Search for the cell housing the specified text and yield its (X, Y) center coordinate. 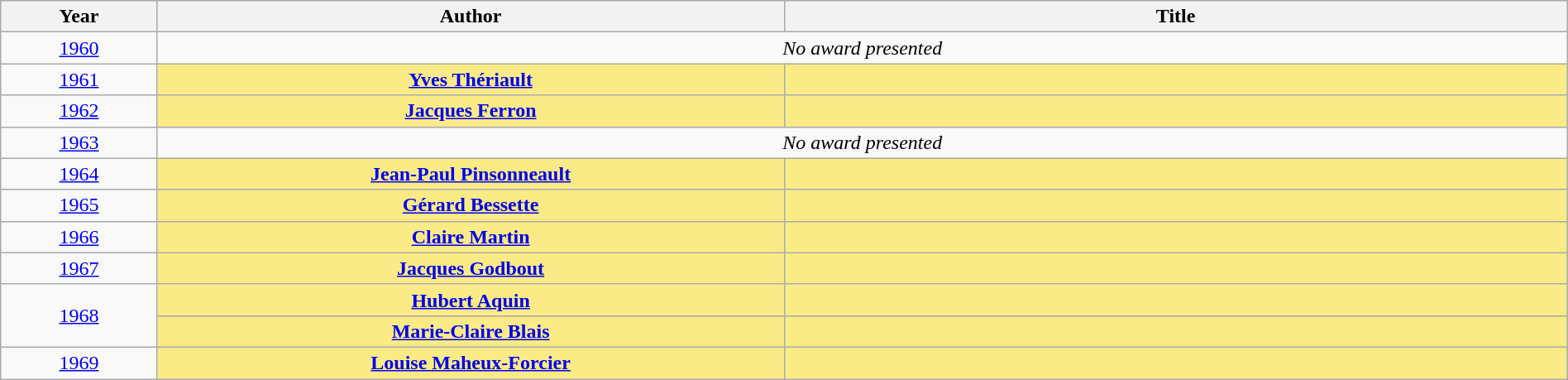
1964 (79, 174)
1966 (79, 237)
Hubert Aquin (471, 300)
Marie-Claire Blais (471, 331)
1961 (79, 79)
Jean-Paul Pinsonneault (471, 174)
Jacques Ferron (471, 111)
Year (79, 17)
Title (1176, 17)
1960 (79, 48)
Louise Maheux-Forcier (471, 363)
Author (471, 17)
1968 (79, 315)
1963 (79, 142)
1967 (79, 268)
Yves Thériault (471, 79)
Gérard Bessette (471, 205)
1965 (79, 205)
Jacques Godbout (471, 268)
1969 (79, 363)
1962 (79, 111)
Claire Martin (471, 237)
